Determine the (X, Y) coordinate at the center of the cell enclosing the given text.  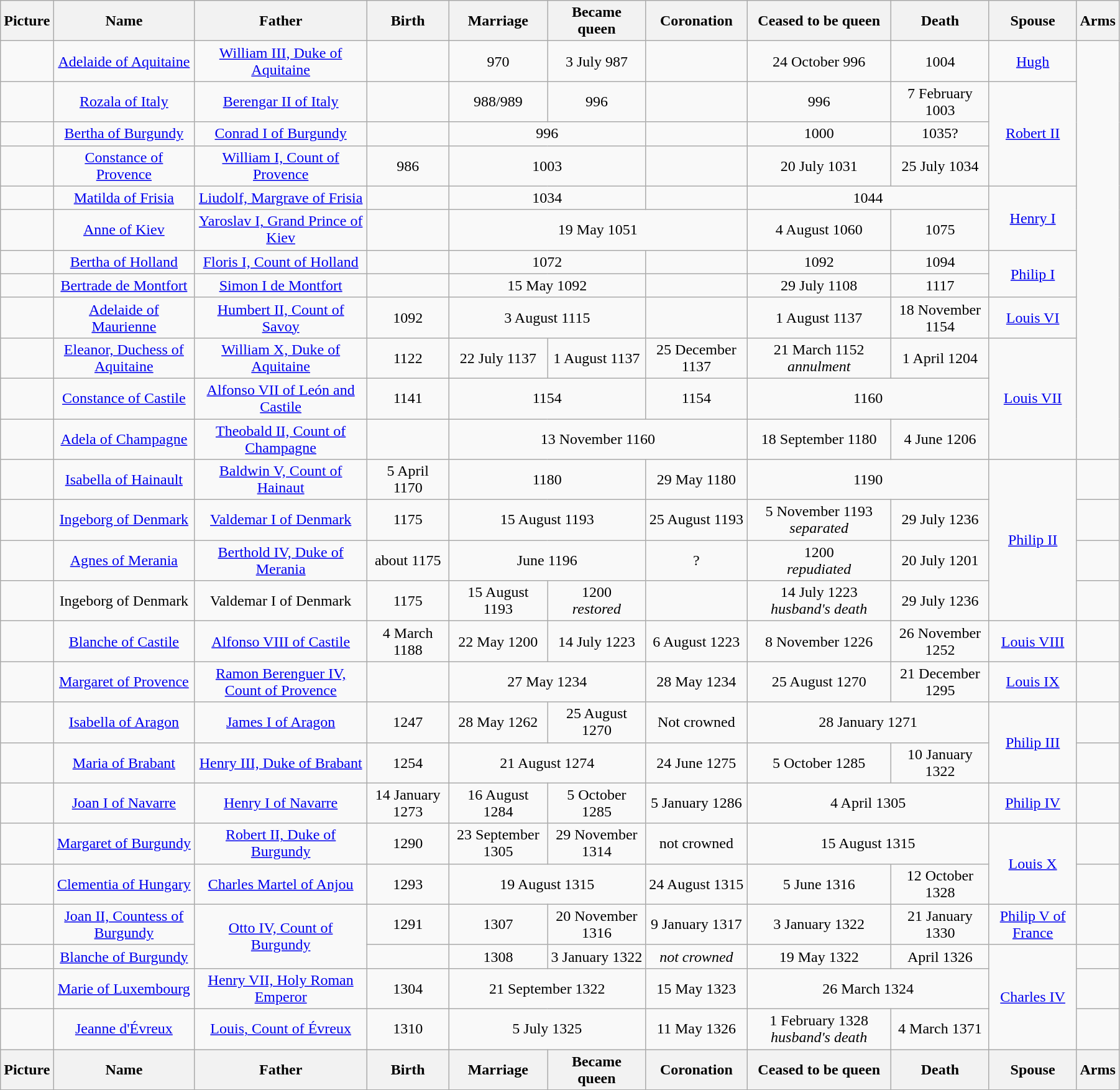
1035? (940, 134)
21 December 1295 (940, 681)
4 March 1371 (940, 1028)
28 May 1262 (498, 723)
20 July 1201 (940, 561)
29 July 1108 (819, 285)
7 February 1003 (940, 102)
1200repudiated (819, 561)
5 June 1316 (819, 884)
about 1175 (408, 561)
Bertha of Holland (124, 262)
29 May 1180 (696, 480)
Adela of Champagne (124, 439)
Robert II, Duke of Burgundy (281, 843)
21 September 1322 (547, 989)
Louis VIII (1033, 642)
? (696, 561)
15 May 1092 (547, 285)
William I, Count of Provence (281, 165)
27 May 1234 (547, 681)
Louis IX (1033, 681)
19 May 1051 (598, 230)
1000 (819, 134)
25 December 1137 (696, 358)
Louis VII (1033, 398)
1004 (940, 61)
Eleanor, Duchess of Aquitaine (124, 358)
Conrad I of Burgundy (281, 134)
22 July 1137 (498, 358)
24 August 1315 (696, 884)
Robert II (1033, 134)
21 January 1330 (940, 924)
1 February 1328 husband's death (819, 1028)
1117 (940, 285)
Philip V of France (1033, 924)
Not crowned (696, 723)
13 November 1160 (598, 439)
5 July 1325 (547, 1028)
Adelaide of Maurienne (124, 317)
Philip IV (1033, 803)
18 November 1154 (940, 317)
10 January 1322 (940, 762)
1290 (408, 843)
23 September 1305 (498, 843)
1200restored (597, 601)
1307 (498, 924)
1034 (547, 198)
Theobald II, Count of Champagne (281, 439)
1122 (408, 358)
Blanche of Castile (124, 642)
15 May 1323 (696, 989)
4 August 1060 (819, 230)
14 July 1223husband's death (819, 601)
Berthold IV, Duke of Merania (281, 561)
Liudolf, Margrave of Frisia (281, 198)
4 June 1206 (940, 439)
Joan I of Navarre (124, 803)
1291 (408, 924)
3 August 1115 (547, 317)
28 May 1234 (696, 681)
4 April 1305 (868, 803)
1003 (547, 165)
28 January 1271 (868, 723)
Blanche of Burgundy (124, 956)
Philip III (1033, 742)
Louis, Count of Évreux (281, 1028)
1044 (868, 198)
Constance of Provence (124, 165)
1254 (408, 762)
14 July 1223 (597, 642)
Isabella of Aragon (124, 723)
Berengar II of Italy (281, 102)
29 November 1314 (597, 843)
19 August 1315 (547, 884)
24 October 996 (819, 61)
Marie of Luxembourg (124, 989)
Philip II (1033, 540)
18 September 1180 (819, 439)
Jeanne d'Évreux (124, 1028)
986 (408, 165)
14 January 1273 (408, 803)
Louis X (1033, 864)
William X, Duke of Aquitaine (281, 358)
Bertrade de Montfort (124, 285)
1310 (408, 1028)
Joan II, Countess of Burgundy (124, 924)
12 October 1328 (940, 884)
Ramon Berenguer IV, Count of Provence (281, 681)
26 November 1252 (940, 642)
Henry I (1033, 218)
11 May 1326 (696, 1028)
Maria of Brabant (124, 762)
20 November 1316 (597, 924)
Philip I (1033, 274)
1094 (940, 262)
Henry I of Navarre (281, 803)
21 August 1274 (547, 762)
Anne of Kiev (124, 230)
William III, Duke of Aquitaine (281, 61)
16 August 1284 (498, 803)
21 March 1152 annulment (819, 358)
8 November 1226 (819, 642)
24 June 1275 (696, 762)
Alfonso VIII of Castile (281, 642)
15 August 1315 (868, 843)
Agnes of Merania (124, 561)
19 May 1322 (819, 956)
988/989 (498, 102)
Matilda of Frisia (124, 198)
Louis VI (1033, 317)
Rozala of Italy (124, 102)
Bertha of Burgundy (124, 134)
1190 (868, 480)
1247 (408, 723)
Yaroslav I, Grand Prince of Kiev (281, 230)
1072 (547, 262)
6 August 1223 (696, 642)
James I of Aragon (281, 723)
1308 (498, 956)
Adelaide of Aquitaine (124, 61)
April 1326 (940, 956)
Floris I, Count of Holland (281, 262)
22 May 1200 (498, 642)
Margaret of Provence (124, 681)
Simon I de Montfort (281, 285)
Isabella of Hainault (124, 480)
1180 (547, 480)
Charles Martel of Anjou (281, 884)
June 1196 (547, 561)
5 January 1286 (696, 803)
Margaret of Burgundy (124, 843)
9 January 1317 (696, 924)
1293 (408, 884)
Hugh (1033, 61)
Clementia of Hungary (124, 884)
5 November 1193separated (819, 520)
Baldwin V, Count of Hainaut (281, 480)
3 July 987 (597, 61)
1160 (868, 398)
Charles IV (1033, 997)
4 March 1188 (408, 642)
25 July 1034 (940, 165)
Constance of Castile (124, 398)
Henry III, Duke of Brabant (281, 762)
970 (498, 61)
Otto IV, Count of Burgundy (281, 936)
5 April 1170 (408, 480)
1304 (408, 989)
1075 (940, 230)
26 March 1324 (868, 989)
1141 (408, 398)
20 July 1031 (819, 165)
1 April 1204 (940, 358)
Henry VII, Holy Roman Emperor (281, 989)
Alfonso VII of León and Castile (281, 398)
25 August 1193 (696, 520)
Humbert II, Count of Savoy (281, 317)
